Identify which cell holds the provided text, then report its (x, y) central coordinate. 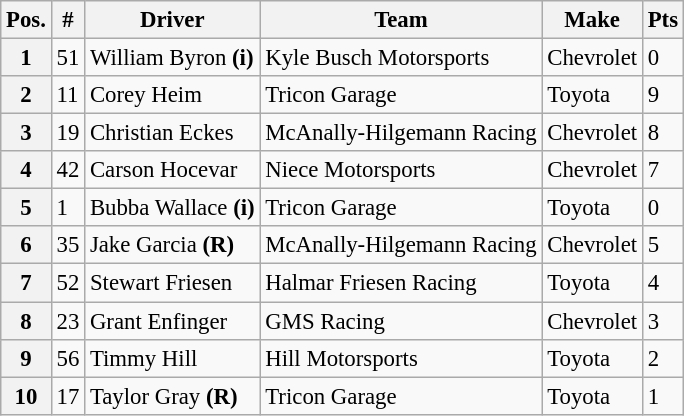
52 (68, 283)
Jake Garcia (R) (172, 245)
Pos. (26, 20)
Corey Heim (172, 95)
51 (68, 58)
42 (68, 170)
Make (592, 20)
19 (68, 133)
# (68, 20)
6 (26, 245)
Niece Motorsports (401, 170)
23 (68, 321)
Carson Hocevar (172, 170)
11 (68, 95)
Kyle Busch Motorsports (401, 58)
Team (401, 20)
Halmar Friesen Racing (401, 283)
Hill Motorsports (401, 358)
Driver (172, 20)
Taylor Gray (R) (172, 396)
Christian Eckes (172, 133)
56 (68, 358)
Timmy Hill (172, 358)
Pts (662, 20)
17 (68, 396)
10 (26, 396)
William Byron (i) (172, 58)
GMS Racing (401, 321)
Grant Enfinger (172, 321)
Stewart Friesen (172, 283)
Bubba Wallace (i) (172, 208)
35 (68, 245)
